Detect which cell encompasses the target text, then output its (X, Y) center coordinate. 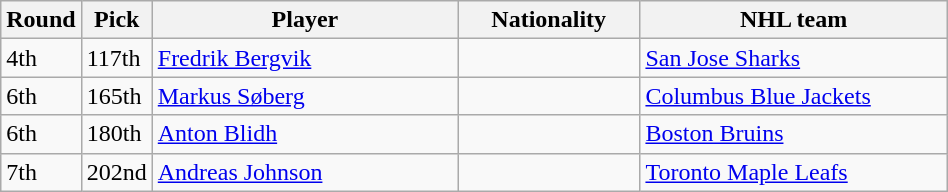
117th (116, 58)
Markus Søberg (304, 96)
Andreas Johnson (304, 172)
Player (304, 20)
Round (41, 20)
165th (116, 96)
180th (116, 134)
Toronto Maple Leafs (794, 172)
202nd (116, 172)
Anton Blidh (304, 134)
7th (41, 172)
Boston Bruins (794, 134)
Pick (116, 20)
Nationality (549, 20)
Columbus Blue Jackets (794, 96)
Fredrik Bergvik (304, 58)
4th (41, 58)
NHL team (794, 20)
San Jose Sharks (794, 58)
